Output the (X, Y) coordinate of the center of the cell containing the given text.  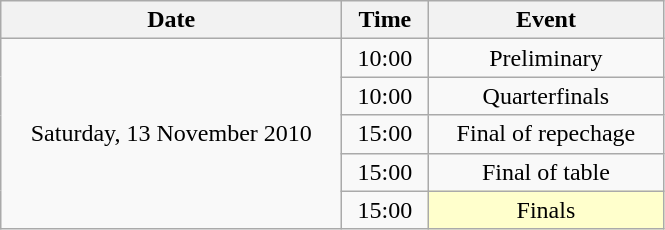
Final of table (546, 172)
Saturday, 13 November 2010 (172, 134)
Event (546, 20)
Time (385, 20)
Preliminary (546, 58)
Quarterfinals (546, 96)
Finals (546, 210)
Final of repechage (546, 134)
Date (172, 20)
